Pinpoint the cell where the given text exists, returning its (x, y) midpoint coordinate. 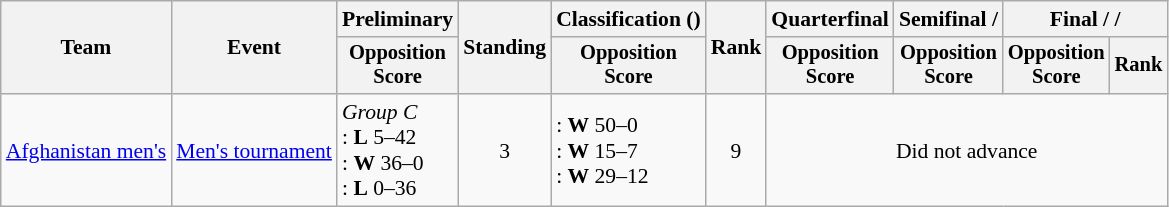
Quarterfinal (830, 19)
Preliminary (398, 19)
Event (254, 48)
Did not advance (966, 150)
Team (86, 48)
Men's tournament (254, 150)
Final / / (1085, 19)
Classification () (628, 19)
Group C: L 5–42: W 36–0: L 0–36 (398, 150)
Afghanistan men's (86, 150)
Semifinal / (948, 19)
Standing (504, 48)
: W 50–0: W 15–7: W 29–12 (628, 150)
9 (736, 150)
3 (504, 150)
